Pinpoint the cell where the given text exists, returning its (X, Y) midpoint coordinate. 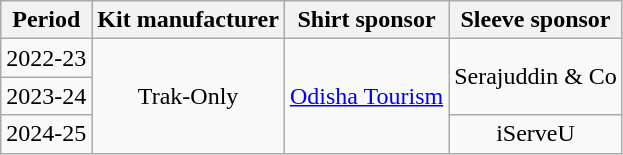
Period (46, 20)
iServeU (536, 134)
Trak-Only (188, 96)
Kit manufacturer (188, 20)
Odisha Tourism (366, 96)
2023-24 (46, 96)
Sleeve sponsor (536, 20)
2024-25 (46, 134)
Serajuddin & Co (536, 77)
2022-23 (46, 58)
Shirt sponsor (366, 20)
